Pinpoint the cell where the given text exists, returning its [x, y] midpoint coordinate. 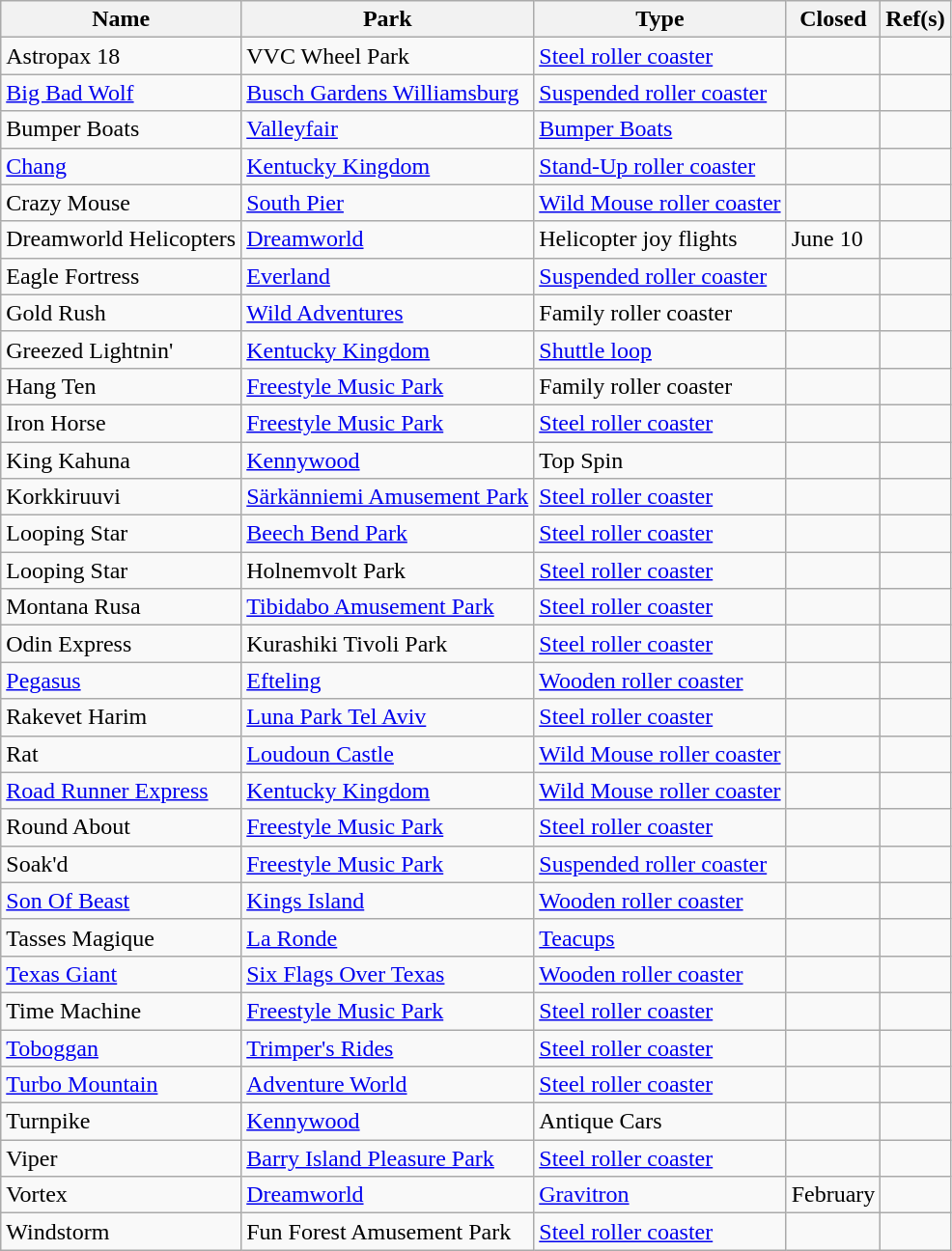
Antique Cars [660, 1122]
Hang Ten [122, 386]
Tibidabo Amusement Park [388, 607]
Park [388, 19]
Rakevet Harim [122, 717]
Turnpike [122, 1122]
Iron Horse [122, 423]
Closed [833, 19]
Valleyfair [388, 129]
Teacups [660, 937]
Top Spin [660, 460]
Vortex [122, 1195]
Everland [388, 276]
Ref(s) [915, 19]
Eagle Fortress [122, 276]
Busch Gardens Williamsburg [388, 93]
Korkkiruuvi [122, 497]
Texas Giant [122, 974]
Wild Adventures [388, 313]
Rat [122, 754]
Big Bad Wolf [122, 93]
Dreamworld Helicopters [122, 239]
Beech Bend Park [388, 534]
June 10 [833, 239]
Odin Express [122, 644]
Gold Rush [122, 313]
Time Machine [122, 1011]
Barry Island Pleasure Park [388, 1158]
Särkänniemi Amusement Park [388, 497]
Crazy Mouse [122, 203]
Helicopter joy flights [660, 239]
Kings Island [388, 901]
Tasses Magique [122, 937]
Windstorm [122, 1232]
Luna Park Tel Aviv [388, 717]
Gravitron [660, 1195]
Efteling [388, 681]
Shuttle loop [660, 349]
Adventure World [388, 1085]
South Pier [388, 203]
Stand-Up roller coaster [660, 166]
February [833, 1195]
Toboggan [122, 1047]
VVC Wheel Park [388, 56]
Round About [122, 827]
Montana Rusa [122, 607]
Fun Forest Amusement Park [388, 1232]
Road Runner Express [122, 791]
King Kahuna [122, 460]
Turbo Mountain [122, 1085]
Greezed Lightnin' [122, 349]
Pegasus [122, 681]
Six Flags Over Texas [388, 974]
Type [660, 19]
Loudoun Castle [388, 754]
La Ronde [388, 937]
Trimper's Rides [388, 1047]
Chang [122, 166]
Kurashiki Tivoli Park [388, 644]
Viper [122, 1158]
Soak'd [122, 864]
Name [122, 19]
Son Of Beast [122, 901]
Astropax 18 [122, 56]
Holnemvolt Park [388, 570]
